Detect which cell encompasses the target text, then output its (x, y) center coordinate. 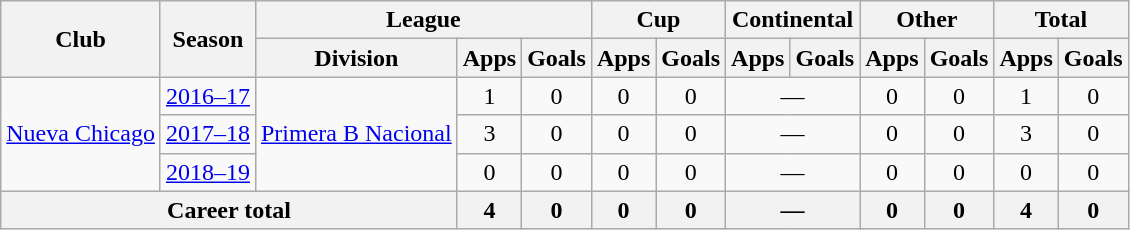
Nueva Chicago (81, 134)
Continental (793, 20)
Club (81, 39)
Division (356, 58)
Other (927, 20)
Season (208, 39)
Total (1061, 20)
League (423, 20)
2018–19 (208, 172)
2017–18 (208, 134)
2016–17 (208, 96)
Career total (229, 210)
Primera B Nacional (356, 134)
Cup (658, 20)
